Pinpoint the cell where the given text exists, returning its [X, Y] midpoint coordinate. 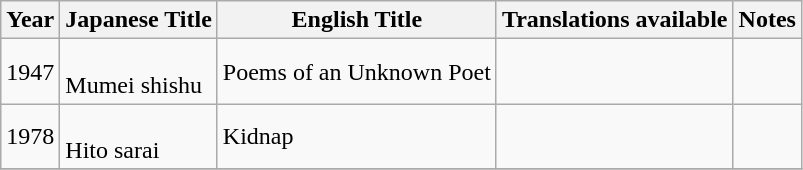
Kidnap [356, 136]
Translations available [614, 20]
Mumei shishu [139, 72]
Hito sarai [139, 136]
Japanese Title [139, 20]
Notes [767, 20]
Year [30, 20]
Poems of an Unknown Poet [356, 72]
1947 [30, 72]
1978 [30, 136]
English Title [356, 20]
